Locate the cell with the specified text and output its (x, y) center coordinate. 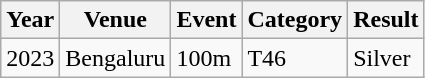
Bengaluru (116, 58)
Year (30, 20)
Silver (386, 58)
Event (206, 20)
T46 (295, 58)
100m (206, 58)
2023 (30, 58)
Result (386, 20)
Category (295, 20)
Venue (116, 20)
